Provide the (X, Y) coordinate of the cell's center where the given text is located.  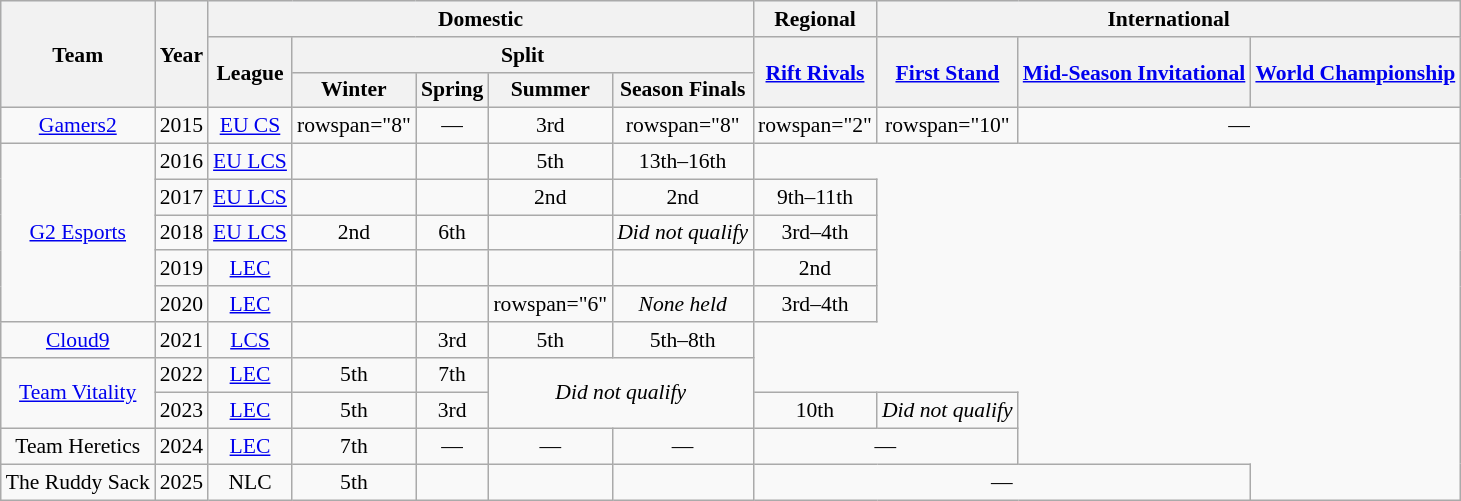
Team (78, 54)
2021 (182, 340)
Rift Rivals (815, 72)
13th–16th (682, 162)
LCS (250, 340)
Winter (354, 90)
First Stand (948, 72)
2025 (182, 482)
rowspan="2" (815, 126)
Team Heretics (78, 447)
2018 (182, 233)
9th–11th (815, 197)
2020 (182, 304)
Summer (550, 90)
League (250, 72)
2019 (182, 269)
2015 (182, 126)
2016 (182, 162)
Cloud9 (78, 340)
rowspan="10" (948, 126)
Year (182, 54)
None held (682, 304)
Mid-Season Invitational (1134, 72)
Domestic (480, 19)
International (1168, 19)
EU CS (250, 126)
2022 (182, 375)
2024 (182, 447)
Split (522, 55)
2017 (182, 197)
Season Finals (682, 90)
rowspan="6" (550, 304)
Team Vitality (78, 392)
10th (815, 411)
NLC (250, 482)
Gamers2 (78, 126)
G2 Esports (78, 233)
2023 (182, 411)
The Ruddy Sack (78, 482)
5th–8th (682, 340)
Spring (452, 90)
6th (452, 233)
Regional (815, 19)
World Championship (1355, 72)
